Scan for the cell matching the given text and deliver its [x, y] coordinate at center. 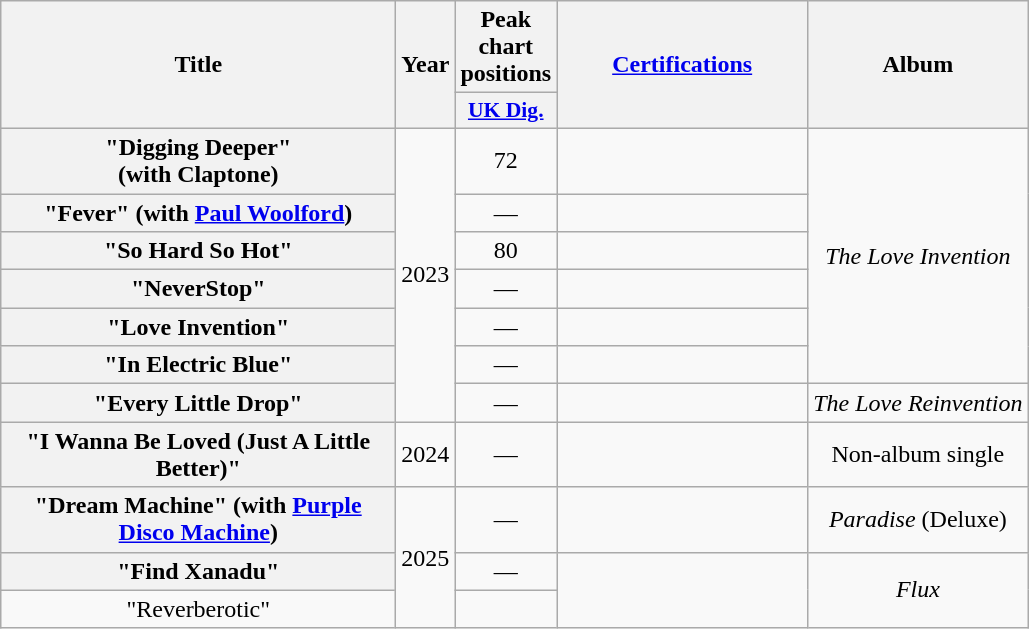
"In Electric Blue" [198, 365]
2025 [426, 558]
Flux [918, 590]
Certifications [682, 65]
72 [506, 160]
Paradise (Deluxe) [918, 520]
Album [918, 65]
"Digging Deeper" (with Claptone) [198, 160]
"Love Invention" [198, 327]
Non-album single [918, 454]
"Find Xanadu" [198, 571]
"Every Little Drop" [198, 403]
The Love Invention [918, 256]
"Dream Machine" (with Purple Disco Machine) [198, 520]
Peak chart positions [506, 47]
The Love Reinvention [918, 403]
UK Dig. [506, 111]
"So Hard So Hot" [198, 251]
"Fever" (with Paul Woolford) [198, 213]
Year [426, 65]
Title [198, 65]
2024 [426, 454]
"I Wanna Be Loved (Just A Little Better)" [198, 454]
80 [506, 251]
2023 [426, 274]
"Reverberotic" [198, 609]
"NeverStop" [198, 289]
